Identify which cell holds the provided text, then report its [X, Y] central coordinate. 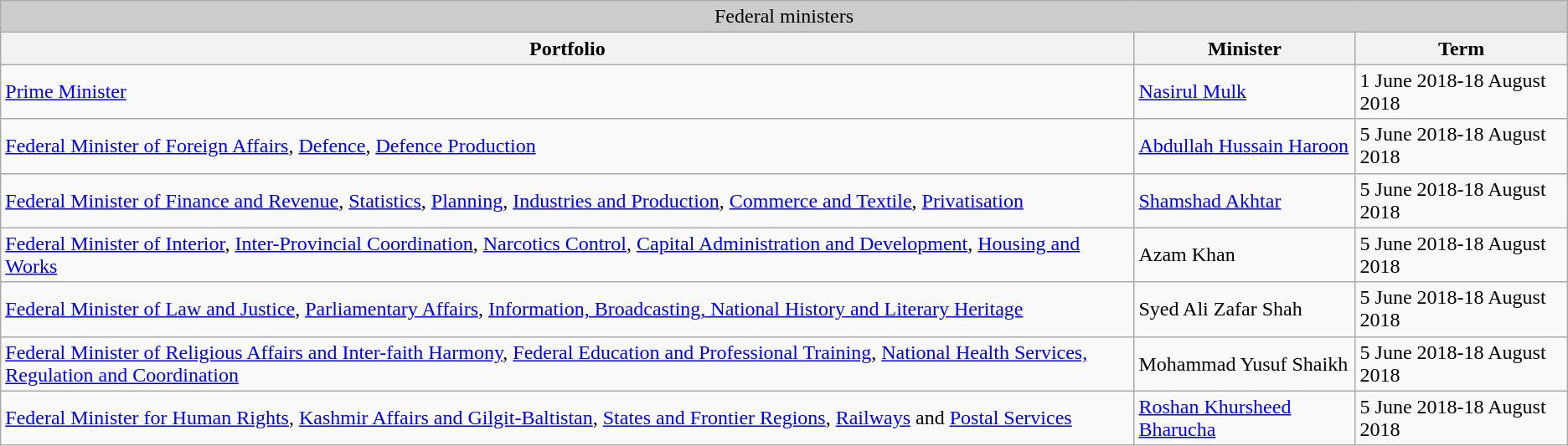
Shamshad Akhtar [1245, 201]
Portfolio [568, 49]
Federal Minister of Law and Justice, Parliamentary Affairs, Information, Broadcasting, National History and Literary Heritage [568, 310]
Minister [1245, 49]
Federal Minister of Finance and Revenue, Statistics, Planning, Industries and Production, Commerce and Textile, Privatisation [568, 201]
Roshan Khursheed Bharucha [1245, 418]
Term [1461, 49]
Federal ministers [784, 17]
Azam Khan [1245, 254]
1 June 2018-18 August 2018 [1461, 92]
Nasirul Mulk [1245, 92]
Federal Minister of Interior, Inter-Provincial Coordination, Narcotics Control, Capital Administration and Development, Housing and Works [568, 254]
Mohammad Yusuf Shaikh [1245, 363]
Prime Minister [568, 92]
Federal Minister of Foreign Affairs, Defence, Defence Production [568, 146]
Syed Ali Zafar Shah [1245, 310]
Abdullah Hussain Haroon [1245, 146]
Federal Minister for Human Rights, Kashmir Affairs and Gilgit-Baltistan, States and Frontier Regions, Railways and Postal Services [568, 418]
